Provide the (X, Y) coordinate of the cell's center where the given text is located.  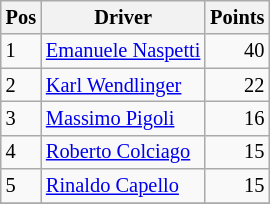
Emanuele Naspetti (123, 51)
3 (21, 118)
Points (237, 17)
16 (237, 118)
22 (237, 85)
Rinaldo Capello (123, 186)
5 (21, 186)
Karl Wendlinger (123, 85)
Roberto Colciago (123, 152)
Driver (123, 17)
2 (21, 85)
40 (237, 51)
1 (21, 51)
4 (21, 152)
Pos (21, 17)
Massimo Pigoli (123, 118)
